Search for the cell housing the specified text and yield its (X, Y) center coordinate. 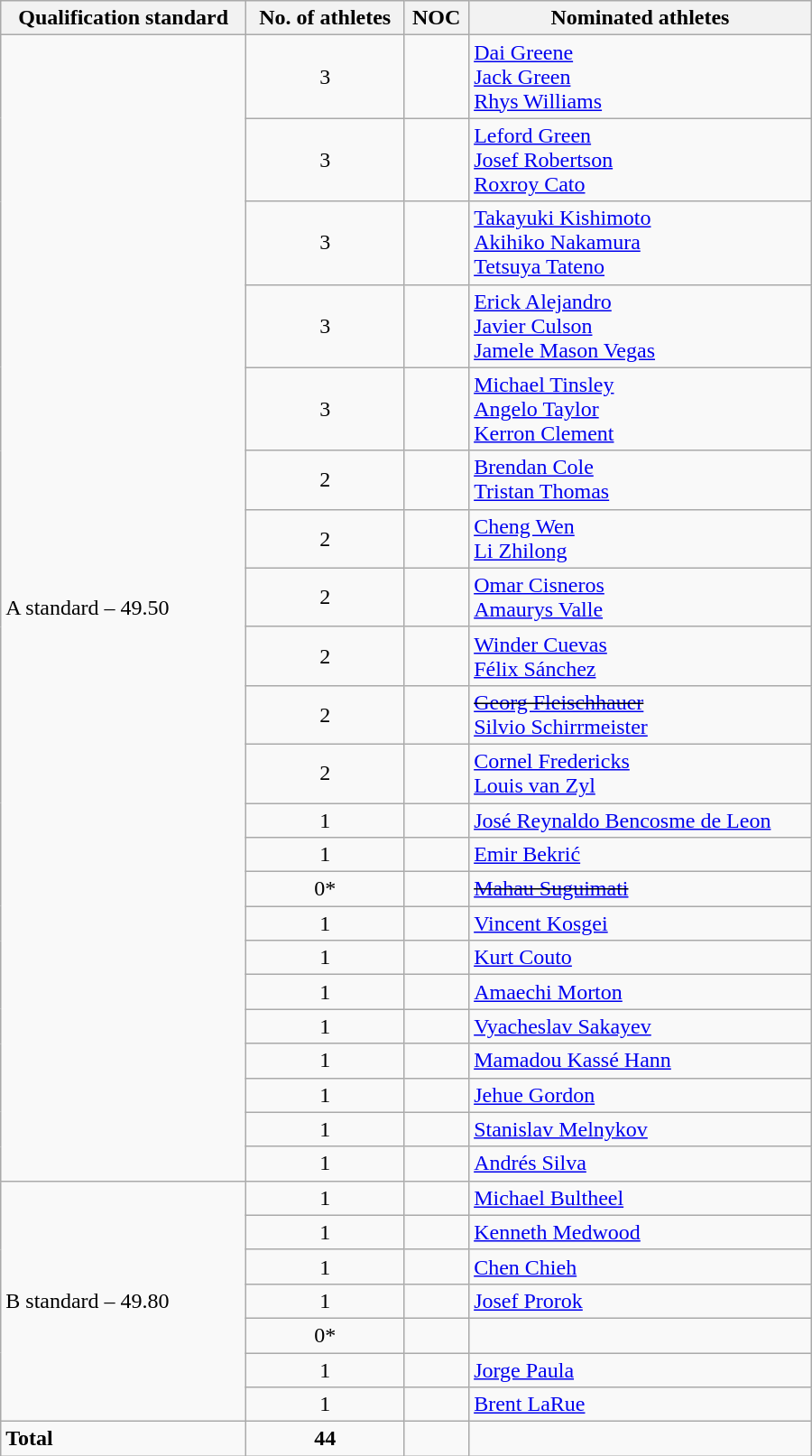
B standard – 49.80 (124, 1301)
Cornel FredericksLouis van Zyl (641, 773)
Jehue Gordon (641, 1095)
Winder CuevasFélix Sánchez (641, 655)
Mahau Suguimati (641, 889)
Takayuki KishimotoAkihiko NakamuraTetsuya Tateno (641, 243)
Josef Prorok (641, 1301)
Omar CisnerosAmaurys Valle (641, 598)
Total (124, 1439)
44 (325, 1439)
Erick AlejandroJavier CulsonJamele Mason Vegas (641, 326)
Dai GreeneJack GreenRhys Williams (641, 77)
No. of athletes (325, 18)
Nominated athletes (641, 18)
Kenneth Medwood (641, 1232)
Emir Bekrić (641, 855)
Chen Chieh (641, 1266)
Qualification standard (124, 18)
Leford GreenJosef RobertsonRoxroy Cato (641, 160)
Mamadou Kassé Hann (641, 1061)
Vincent Kosgei (641, 923)
Stanislav Melnykov (641, 1129)
Brent LaRue (641, 1405)
Andrés Silva (641, 1164)
Amaechi Morton (641, 992)
NOC (437, 18)
Jorge Paula (641, 1369)
José Reynaldo Bencosme de Leon (641, 821)
Kurt Couto (641, 958)
Michael TinsleyAngelo TaylorKerron Clement (641, 409)
Cheng WenLi Zhilong (641, 538)
Vyacheslav Sakayev (641, 1026)
Brendan ColeTristan Thomas (641, 480)
A standard – 49.50 (124, 608)
Michael Bultheel (641, 1198)
Georg FleischhauerSilvio Schirrmeister (641, 715)
